Provide the (x, y) coordinate of the cell's center where the given text is located.  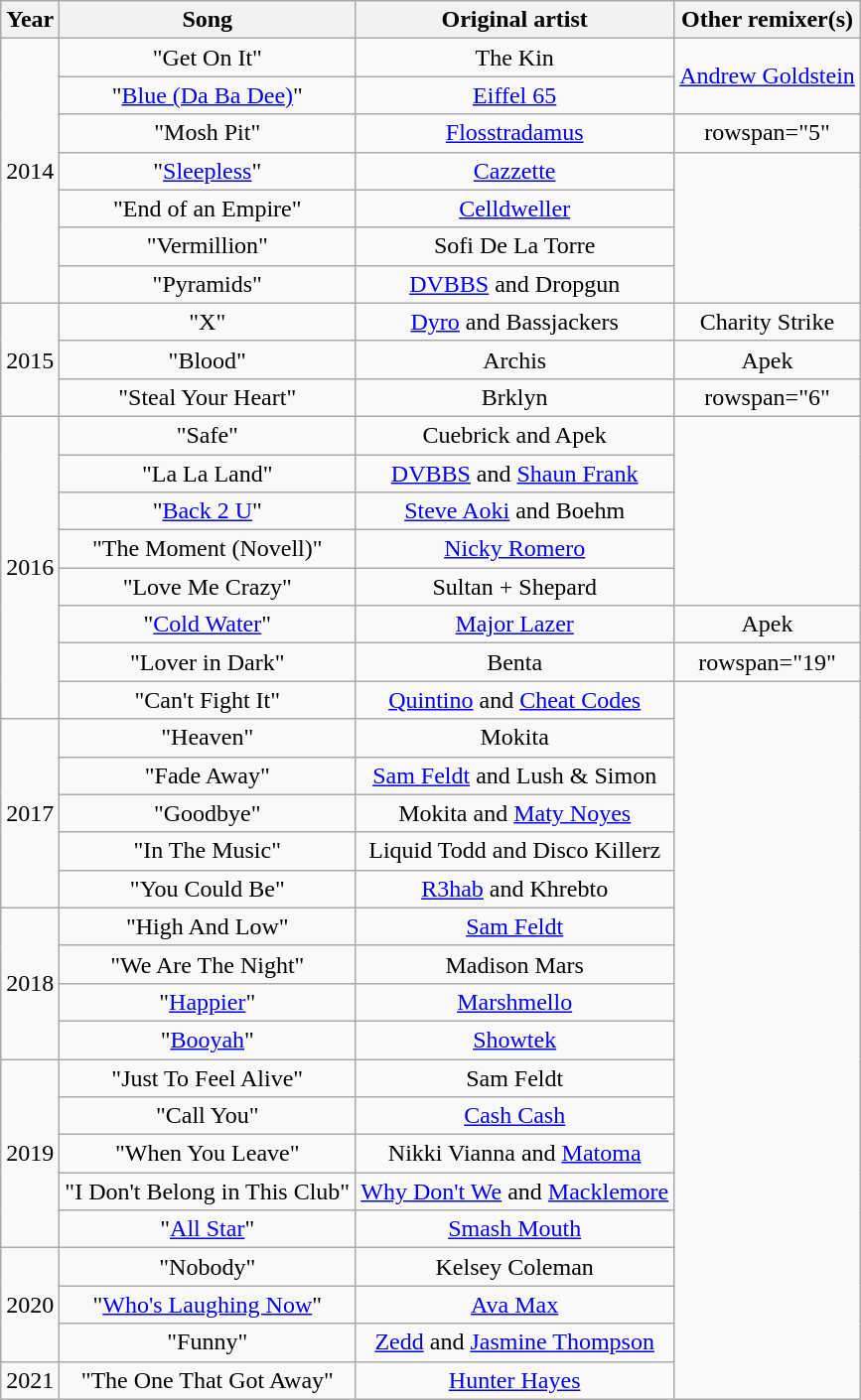
Madison Mars (514, 964)
Year (30, 20)
rowspan="5" (768, 133)
"Heaven" (208, 738)
Original artist (514, 20)
"Vermillion" (208, 246)
Smash Mouth (514, 1229)
"Call You" (208, 1116)
"You Could Be" (208, 889)
2018 (30, 983)
Archis (514, 359)
Mokita and Maty Noyes (514, 813)
Flosstradamus (514, 133)
Cash Cash (514, 1116)
"Steal Your Heart" (208, 397)
Kelsey Coleman (514, 1267)
"Can't Fight It" (208, 700)
"Just To Feel Alive" (208, 1077)
Cazzette (514, 171)
DVBBS and Dropgun (514, 284)
"All Star" (208, 1229)
DVBBS and Shaun Frank (514, 474)
Hunter Hayes (514, 1380)
Celldweller (514, 209)
2021 (30, 1380)
2020 (30, 1305)
"X" (208, 322)
Andrew Goldstein (768, 76)
Cuebrick and Apek (514, 435)
"Happier" (208, 1002)
"Cold Water" (208, 625)
"Get On It" (208, 58)
Why Don't We and Macklemore (514, 1191)
"Blood" (208, 359)
"In The Music" (208, 851)
"Love Me Crazy" (208, 587)
Nicky Romero (514, 549)
2016 (30, 567)
"Booyah" (208, 1040)
"The One That Got Away" (208, 1380)
Other remixer(s) (768, 20)
Zedd and Jasmine Thompson (514, 1342)
Marshmello (514, 1002)
Sam Feldt and Lush & Simon (514, 775)
Nikki Vianna and Matoma (514, 1154)
"Nobody" (208, 1267)
"Blue (Da Ba Dee)" (208, 95)
Mokita (514, 738)
"Lover in Dark" (208, 662)
2014 (30, 171)
"I Don't Belong in This Club" (208, 1191)
"Safe" (208, 435)
"Funny" (208, 1342)
"Fade Away" (208, 775)
rowspan="6" (768, 397)
2015 (30, 359)
Major Lazer (514, 625)
R3hab and Khrebto (514, 889)
Song (208, 20)
"Goodbye" (208, 813)
Sofi De La Torre (514, 246)
Quintino and Cheat Codes (514, 700)
"Back 2 U" (208, 511)
"La La Land" (208, 474)
"We Are The Night" (208, 964)
"Who's Laughing Now" (208, 1305)
2019 (30, 1153)
"Mosh Pit" (208, 133)
Brklyn (514, 397)
"End of an Empire" (208, 209)
Dyro and Bassjackers (514, 322)
Ava Max (514, 1305)
Charity Strike (768, 322)
"The Moment (Novell)" (208, 549)
"When You Leave" (208, 1154)
"High And Low" (208, 926)
Eiffel 65 (514, 95)
2017 (30, 813)
"Pyramids" (208, 284)
Showtek (514, 1040)
The Kin (514, 58)
Liquid Todd and Disco Killerz (514, 851)
rowspan="19" (768, 662)
Benta (514, 662)
"Sleepless" (208, 171)
Steve Aoki and Boehm (514, 511)
Sultan + Shepard (514, 587)
